Extract the (X, Y) coordinate from the center of the cell holding the provided text.  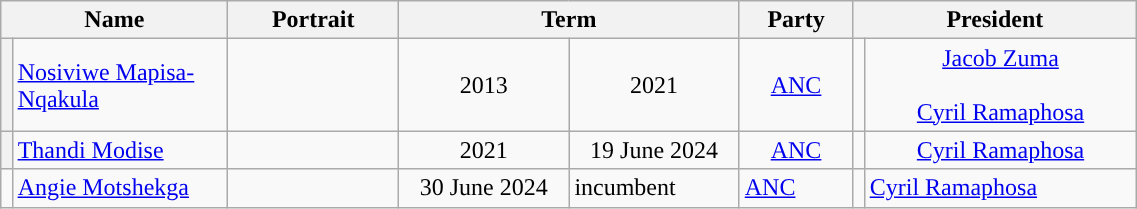
Portrait (314, 20)
Term (568, 20)
30 June 2024 (483, 188)
Nosiviwe Mapisa-Nqakula (120, 85)
Angie Motshekga (120, 188)
Name (114, 20)
President (995, 20)
2013 (483, 85)
19 June 2024 (654, 150)
incumbent (654, 188)
Thandi Modise (120, 150)
Party (796, 20)
Jacob Zuma Cyril Ramaphosa (1000, 85)
